Find where the given text appears and provide that cell's center as [X, Y] coordinate. 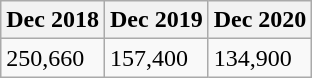
250,660 [53, 58]
157,400 [156, 58]
134,900 [260, 58]
Dec 2019 [156, 20]
Dec 2020 [260, 20]
Dec 2018 [53, 20]
